Return the [x, y] coordinate for the center point of the cell that contains the specified text.  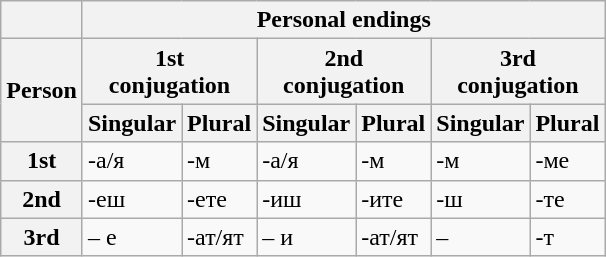
-ете [220, 199]
1stconjugation [169, 72]
– [480, 237]
-ш [480, 199]
– е [132, 237]
3rd [42, 237]
-т [568, 237]
-еш [132, 199]
1st [42, 161]
-иш [306, 199]
Personal endings [343, 20]
Person [42, 90]
-ме [568, 161]
– и [306, 237]
2nd [42, 199]
-те [568, 199]
2ndconjugation [344, 72]
3rdconjugation [518, 72]
-ите [394, 199]
